Find where the given text appears and provide that cell's center as (X, Y) coordinate. 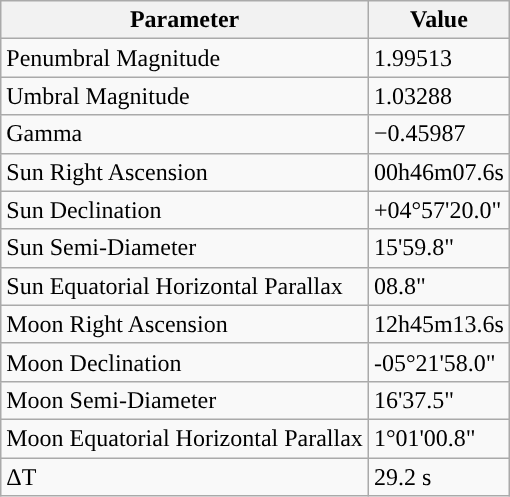
Penumbral Magnitude (185, 58)
Sun Semi-Diameter (185, 248)
ΔT (185, 477)
Moon Right Ascension (185, 324)
Value (438, 20)
Umbral Magnitude (185, 96)
Moon Equatorial Horizontal Parallax (185, 438)
12h45m13.6s (438, 324)
-05°21'58.0" (438, 362)
16'37.5" (438, 400)
Gamma (185, 134)
1.99513 (438, 58)
Moon Declination (185, 362)
15'59.8" (438, 248)
29.2 s (438, 477)
−0.45987 (438, 134)
Parameter (185, 20)
1°01'00.8" (438, 438)
Moon Semi-Diameter (185, 400)
08.8" (438, 286)
+04°57'20.0" (438, 210)
Sun Equatorial Horizontal Parallax (185, 286)
Sun Right Ascension (185, 172)
Sun Declination (185, 210)
1.03288 (438, 96)
00h46m07.6s (438, 172)
